Detect which cell encompasses the target text, then output its (x, y) center coordinate. 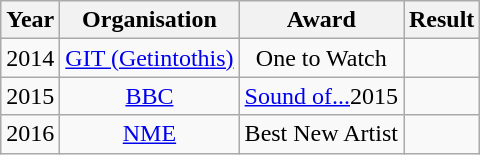
2014 (30, 58)
2015 (30, 96)
One to Watch (321, 58)
BBC (150, 96)
Organisation (150, 20)
NME (150, 134)
2016 (30, 134)
Best New Artist (321, 134)
Sound of...2015 (321, 96)
Result (442, 20)
Year (30, 20)
GIT (Getintothis) (150, 58)
Award (321, 20)
